Capture the cell that displays the provided text and extract its (x, y) central coordinate. 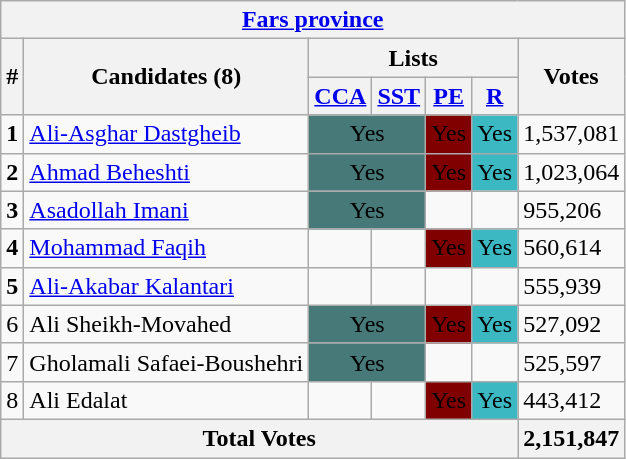
Asadollah Imani (166, 210)
443,412 (572, 400)
Fars province (313, 20)
2,151,847 (572, 438)
Ahmad Beheshti (166, 172)
Votes (572, 77)
2 (12, 172)
1,023,064 (572, 172)
3 (12, 210)
Gholamali Safaei-Boushehri (166, 362)
Lists (414, 58)
Total Votes (260, 438)
1,537,081 (572, 134)
# (12, 77)
527,092 (572, 324)
CCA (340, 96)
4 (12, 248)
Ali-Asghar Dastgheib (166, 134)
PE (449, 96)
Ali Sheikh-Movahed (166, 324)
Ali Edalat (166, 400)
Ali-Akabar Kalantari (166, 286)
555,939 (572, 286)
8 (12, 400)
Candidates (8) (166, 77)
SST (399, 96)
R (495, 96)
5 (12, 286)
525,597 (572, 362)
955,206 (572, 210)
Mohammad Faqih (166, 248)
6 (12, 324)
7 (12, 362)
560,614 (572, 248)
1 (12, 134)
